Locate the cell with the specified text and output its [x, y] center coordinate. 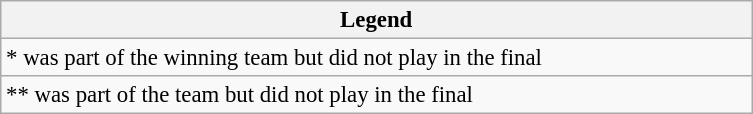
* was part of the winning team but did not play in the final [376, 58]
Legend [376, 20]
** was part of the team but did not play in the final [376, 95]
